Provide the [X, Y] coordinate of the cell's center where the given text is located.  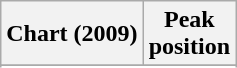
Chart (2009) [72, 34]
Peakposition [189, 34]
